Return [x, y] of the center of cell containing provided text 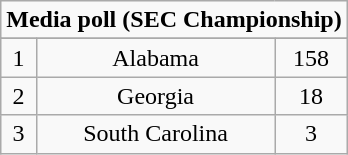
18 [311, 96]
Georgia [156, 96]
2 [18, 96]
Media poll (SEC Championship) [174, 20]
158 [311, 58]
South Carolina [156, 134]
1 [18, 58]
Alabama [156, 58]
